Output the (x, y) coordinate of the center of the cell containing the given text.  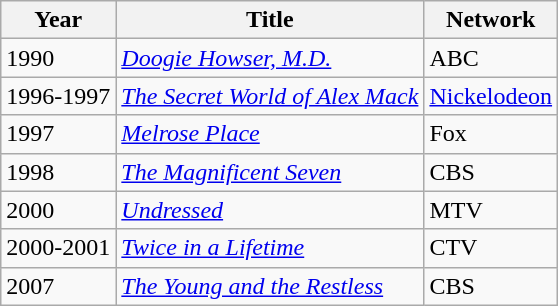
ABC (491, 58)
Doogie Howser, M.D. (270, 58)
1990 (58, 58)
Year (58, 20)
Nickelodeon (491, 96)
The Magnificent Seven (270, 172)
1996-1997 (58, 96)
2000-2001 (58, 248)
1997 (58, 134)
The Young and the Restless (270, 286)
Network (491, 20)
Melrose Place (270, 134)
The Secret World of Alex Mack (270, 96)
Fox (491, 134)
2000 (58, 210)
Twice in a Lifetime (270, 248)
MTV (491, 210)
Title (270, 20)
CTV (491, 248)
Undressed (270, 210)
1998 (58, 172)
2007 (58, 286)
